Return (x, y) of the center of cell containing provided text 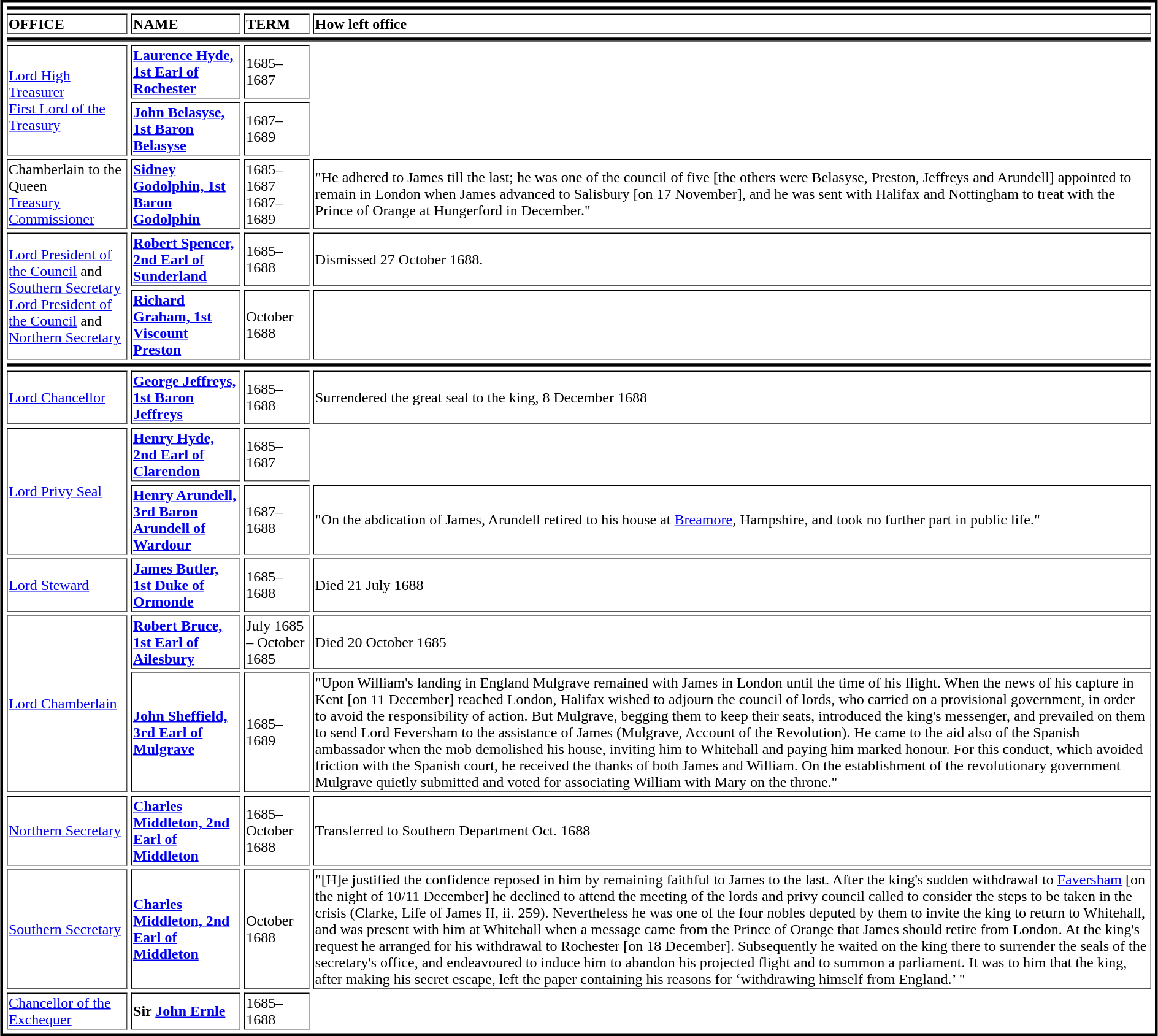
George Jeffreys, 1st Baron Jeffreys (186, 397)
1687–1688 (277, 520)
Northern Secretary (67, 831)
1685–1689 (277, 732)
John Sheffield, 3rd Earl of Mulgrave (186, 732)
NAME (186, 23)
July 1685 – October 1685 (277, 643)
Surrendered the great seal to the king, 8 December 1688 (732, 397)
Lord High TreasurerFirst Lord of the Treasury (67, 101)
Lord President of the Council and Southern SecretaryLord President of the Council and Northern Secretary (67, 297)
How left office (732, 23)
James Butler, 1st Duke of Ormonde (186, 585)
Died 20 October 1685 (732, 643)
Robert Spencer, 2nd Earl of Sunderland (186, 260)
Sir John Ernle (186, 1011)
Lord Steward (67, 585)
Lord Chamberlain (67, 704)
1685–October 1688 (277, 831)
Chamberlain to the QueenTreasury Commissioner (67, 194)
Transferred to Southern Department Oct. 1688 (732, 831)
Sidney Godolphin, 1st Baron Godolphin (186, 194)
Henry Arundell, 3rd Baron Arundell of Wardour (186, 520)
Dismissed 27 October 1688. (732, 260)
Robert Bruce, 1st Earl of Ailesbury (186, 643)
John Belasyse, 1st Baron Belasyse (186, 129)
1685–16871687–1689 (277, 194)
1687–1689 (277, 129)
Laurence Hyde, 1st Earl of Rochester (186, 72)
Lord Chancellor (67, 397)
"On the abdication of James, Arundell retired to his house at Breamore, Hampshire, and took no further part in public life." (732, 520)
OFFICE (67, 23)
Died 21 July 1688 (732, 585)
Henry Hyde, 2nd Earl of Clarendon (186, 455)
Richard Graham, 1st Viscount Preston (186, 324)
Southern Secretary (67, 930)
TERM (277, 23)
Chancellor of the Exchequer (67, 1011)
Lord Privy Seal (67, 492)
